Search for the cell housing the specified text and yield its [x, y] center coordinate. 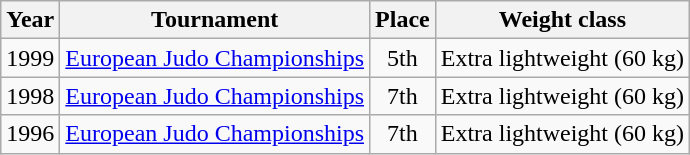
1996 [30, 134]
Year [30, 20]
Tournament [215, 20]
1998 [30, 96]
1999 [30, 58]
Weight class [562, 20]
5th [403, 58]
Place [403, 20]
